Provide the [x, y] coordinate of the cell's center where the given text is located.  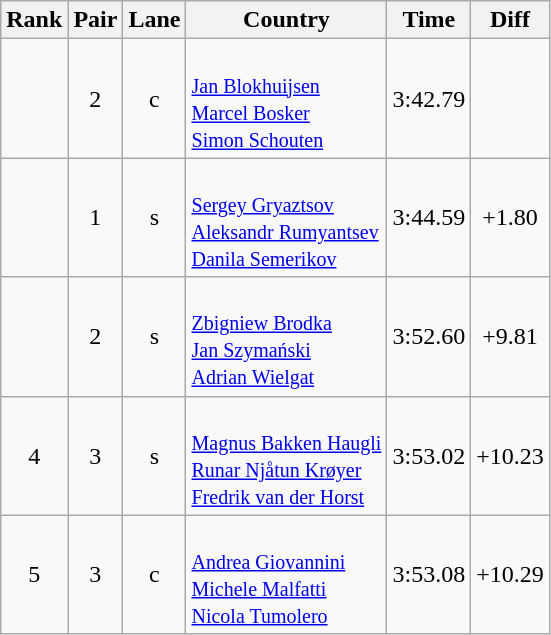
Rank [34, 20]
+1.80 [510, 218]
3:53.08 [429, 574]
Time [429, 20]
+9.81 [510, 336]
Andrea GiovanniniMichele MalfattiNicola Tumolero [286, 574]
1 [96, 218]
5 [34, 574]
Zbigniew BrodkaJan SzymańskiAdrian Wielgat [286, 336]
+10.23 [510, 456]
Jan BlokhuijsenMarcel BoskerSimon Schouten [286, 98]
Lane [154, 20]
Magnus Bakken HaugliRunar Njåtun KrøyerFredrik van der Horst [286, 456]
3:53.02 [429, 456]
3:52.60 [429, 336]
Diff [510, 20]
Sergey GryaztsovAleksandr RumyantsevDanila Semerikov [286, 218]
3:44.59 [429, 218]
4 [34, 456]
Country [286, 20]
3:42.79 [429, 98]
Pair [96, 20]
+10.29 [510, 574]
